Search for the cell housing the specified text and yield its [X, Y] center coordinate. 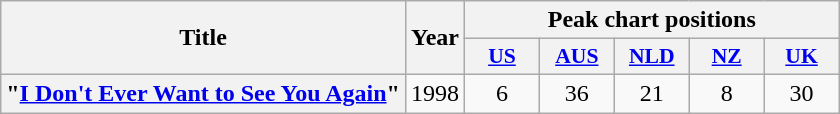
30 [802, 93]
NZ [726, 57]
US [502, 57]
Peak chart positions [652, 20]
NLD [652, 57]
21 [652, 93]
AUS [576, 57]
Title [204, 38]
UK [802, 57]
"I Don't Ever Want to See You Again" [204, 93]
1998 [434, 93]
8 [726, 93]
Year [434, 38]
6 [502, 93]
36 [576, 93]
